Detect which cell encompasses the target text, then output its (x, y) center coordinate. 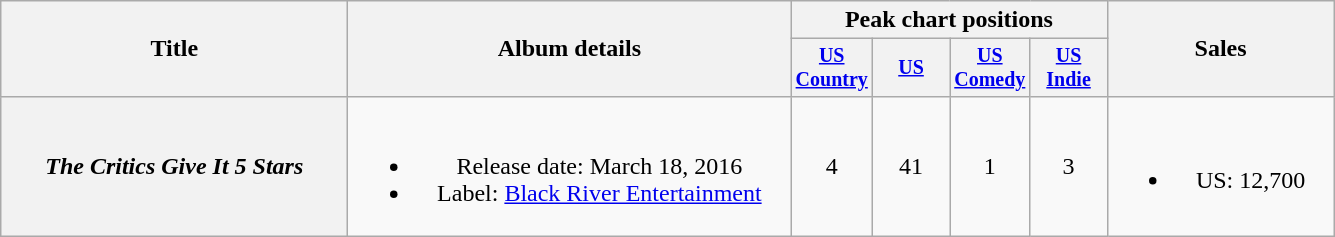
US Comedy (990, 68)
The Critics Give It 5 Stars (174, 166)
Title (174, 49)
US (912, 68)
Album details (570, 49)
USIndie (1068, 68)
4 (832, 166)
Peak chart positions (949, 20)
Sales (1220, 49)
1 (990, 166)
41 (912, 166)
US Country (832, 68)
US: 12,700 (1220, 166)
3 (1068, 166)
Release date: March 18, 2016Label: Black River Entertainment (570, 166)
